Find where the given text appears and provide that cell's center as [x, y] coordinate. 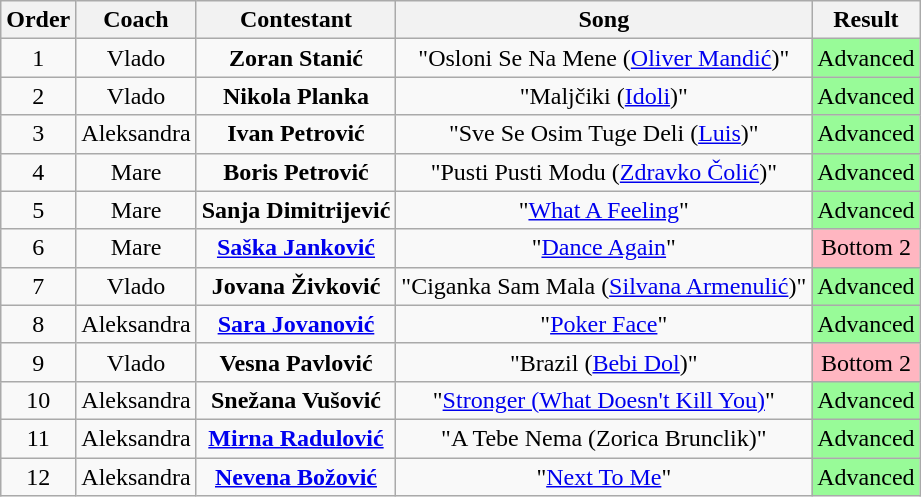
"Ciganka Sam Mala (Silvana Armenulić)" [604, 286]
11 [38, 438]
Ivan Petrović [296, 134]
"Stronger (What Doesn't Kill You)" [604, 400]
Jovana Živković [296, 286]
2 [38, 96]
4 [38, 172]
5 [38, 210]
3 [38, 134]
Sanja Dimitrijević [296, 210]
1 [38, 58]
"A Tebe Nema (Zorica Brunclik)" [604, 438]
Sara Jovanović [296, 324]
Song [604, 20]
10 [38, 400]
Result [866, 20]
Saška Janković [296, 248]
"Next To Me" [604, 477]
"Osloni Se Na Mene (Oliver Mandić)" [604, 58]
Zoran Stanić [296, 58]
Coach [136, 20]
6 [38, 248]
"Dance Again" [604, 248]
"Maljčiki (Idoli)" [604, 96]
9 [38, 362]
8 [38, 324]
12 [38, 477]
Nevena Božović [296, 477]
Nikola Planka [296, 96]
"Brazil (Bebi Dol)" [604, 362]
Snežana Vušović [296, 400]
7 [38, 286]
Order [38, 20]
"Poker Face" [604, 324]
"Sve Se Osim Tuge Deli (Luis)" [604, 134]
Mirna Radulović [296, 438]
"Pusti Pusti Modu (Zdravko Čolić)" [604, 172]
"What A Feeling" [604, 210]
Contestant [296, 20]
Vesna Pavlović [296, 362]
Boris Petrović [296, 172]
